Find where the given text appears and provide that cell's center as (x, y) coordinate. 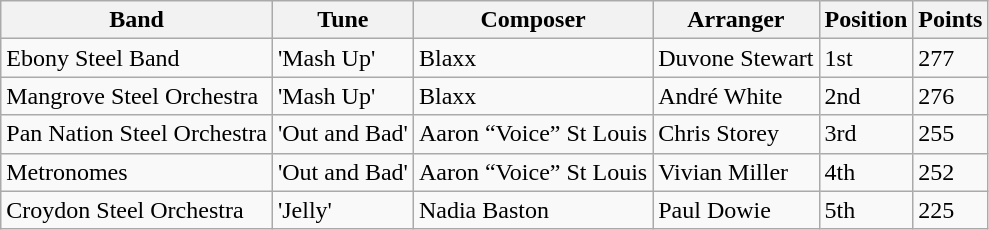
252 (950, 172)
Croydon Steel Orchestra (137, 210)
Pan Nation Steel Orchestra (137, 134)
Mangrove Steel Orchestra (137, 96)
Arranger (736, 20)
1st (866, 58)
5th (866, 210)
Nadia Baston (532, 210)
Position (866, 20)
Vivian Miller (736, 172)
225 (950, 210)
Band (137, 20)
4th (866, 172)
Duvone Stewart (736, 58)
3rd (866, 134)
Tune (342, 20)
Points (950, 20)
'Jelly' (342, 210)
Composer (532, 20)
André White (736, 96)
276 (950, 96)
277 (950, 58)
255 (950, 134)
Ebony Steel Band (137, 58)
Paul Dowie (736, 210)
2nd (866, 96)
Metronomes (137, 172)
Chris Storey (736, 134)
